Return the (x, y) coordinate for the center point of the cell that contains the specified text.  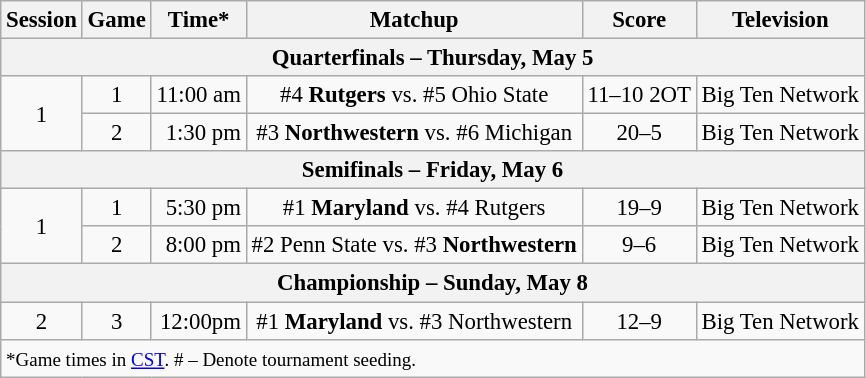
#1 Maryland vs. #4 Rutgers (414, 208)
11–10 2OT (639, 95)
20–5 (639, 133)
*Game times in CST. # – Denote tournament seeding. (433, 358)
5:30 pm (198, 208)
3 (116, 321)
Semifinals – Friday, May 6 (433, 170)
1:30 pm (198, 133)
Matchup (414, 20)
9–6 (639, 245)
#2 Penn State vs. #3 Northwestern (414, 245)
19–9 (639, 208)
11:00 am (198, 95)
Score (639, 20)
Session (42, 20)
#3 Northwestern vs. #6 Michigan (414, 133)
12:00pm (198, 321)
#1 Maryland vs. #3 Northwestern (414, 321)
Television (780, 20)
12–9 (639, 321)
8:00 pm (198, 245)
Game (116, 20)
Championship – Sunday, May 8 (433, 283)
Time* (198, 20)
#4 Rutgers vs. #5 Ohio State (414, 95)
Quarterfinals – Thursday, May 5 (433, 58)
